Search for the cell housing the specified text and yield its (X, Y) center coordinate. 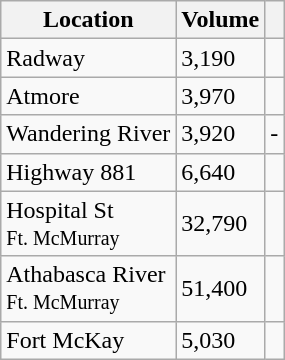
51,400 (220, 288)
Hospital StFt. McMurray (88, 224)
5,030 (220, 340)
3,970 (220, 96)
Volume (220, 20)
Atmore (88, 96)
32,790 (220, 224)
Wandering River (88, 134)
3,190 (220, 58)
Radway (88, 58)
Highway 881 (88, 172)
Location (88, 20)
- (274, 134)
Athabasca RiverFt. McMurray (88, 288)
Fort McKay (88, 340)
3,920 (220, 134)
6,640 (220, 172)
